Provide the [X, Y] coordinate of the cell's center where the given text is located.  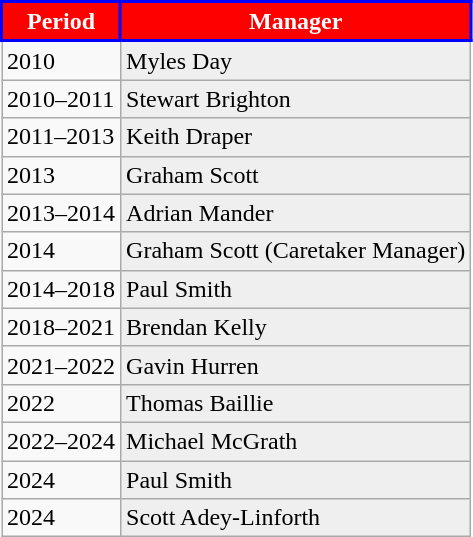
2018–2021 [62, 327]
Michael McGrath [296, 441]
Graham Scott [296, 175]
Scott Adey-Linforth [296, 518]
2021–2022 [62, 365]
2011–2013 [62, 137]
2014 [62, 251]
2010–2011 [62, 99]
Brendan Kelly [296, 327]
Graham Scott (Caretaker Manager) [296, 251]
Adrian Mander [296, 213]
2022–2024 [62, 441]
2013 [62, 175]
Period [62, 22]
Thomas Baillie [296, 403]
Stewart Brighton [296, 99]
Myles Day [296, 60]
Manager [296, 22]
2013–2014 [62, 213]
2022 [62, 403]
2014–2018 [62, 289]
Keith Draper [296, 137]
Gavin Hurren [296, 365]
2010 [62, 60]
